For the text-containing cell, return its midpoint in (x, y) coordinate format. 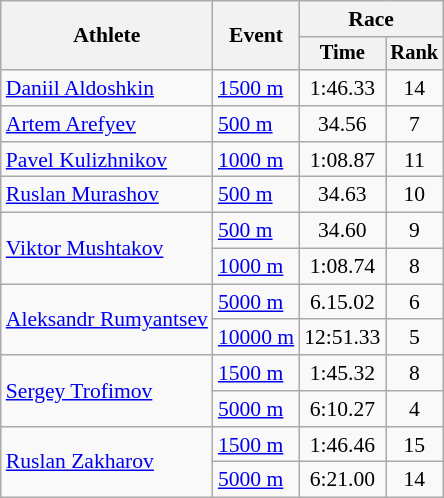
Pavel Kulizhnikov (107, 160)
9 (415, 231)
Viktor Mushtakov (107, 248)
1:46.33 (342, 88)
1:08.87 (342, 160)
1:45.32 (342, 373)
34.60 (342, 231)
Time (342, 54)
Artem Arefyev (107, 124)
Rank (415, 54)
15 (415, 445)
Sergey Trofimov (107, 390)
6.15.02 (342, 302)
Ruslan Murashov (107, 195)
11 (415, 160)
1:46.46 (342, 445)
34.56 (342, 124)
7 (415, 124)
34.63 (342, 195)
1:08.74 (342, 267)
Race (371, 19)
5 (415, 338)
Event (256, 36)
Athlete (107, 36)
6:10.27 (342, 409)
4 (415, 409)
Ruslan Zakharov (107, 462)
6 (415, 302)
10 (415, 195)
12:51.33 (342, 338)
10000 m (256, 338)
Daniil Aldoshkin (107, 88)
6:21.00 (342, 480)
Aleksandr Rumyantsev (107, 320)
